Determine the (X, Y) coordinate at the center of the cell enclosing the given text.  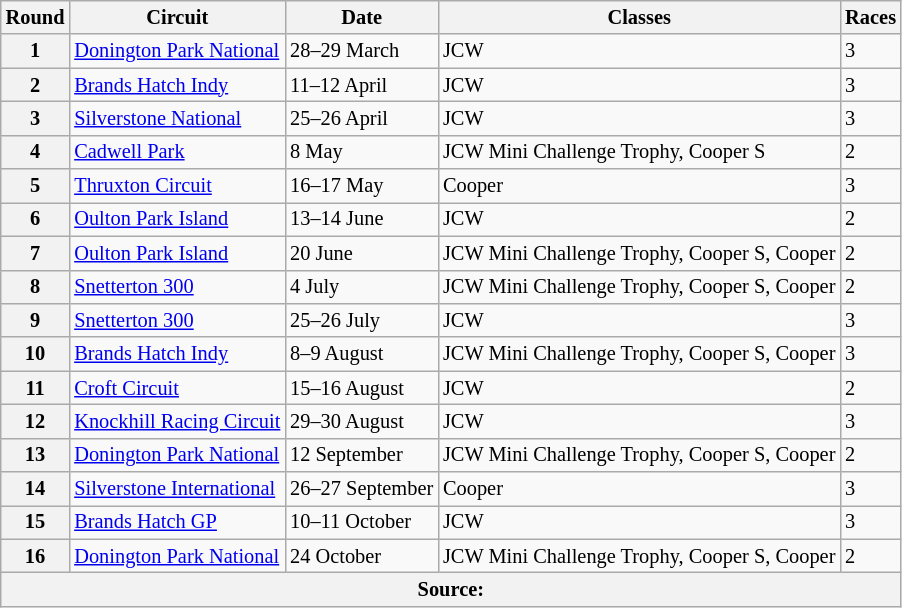
Knockhill Racing Circuit (177, 421)
24 October (362, 556)
11 (36, 388)
7 (36, 253)
12 (36, 421)
Thruxton Circuit (177, 186)
1 (36, 51)
8 (36, 287)
14 (36, 489)
Brands Hatch GP (177, 522)
Classes (639, 17)
Silverstone International (177, 489)
15–16 August (362, 388)
Circuit (177, 17)
13–14 June (362, 219)
Cadwell Park (177, 152)
Silverstone National (177, 118)
8 May (362, 152)
12 September (362, 455)
13 (36, 455)
5 (36, 186)
29–30 August (362, 421)
Races (870, 17)
26–27 September (362, 489)
10 (36, 354)
JCW Mini Challenge Trophy, Cooper S (639, 152)
16 (36, 556)
11–12 April (362, 85)
6 (36, 219)
9 (36, 320)
8–9 August (362, 354)
Date (362, 17)
Round (36, 17)
Croft Circuit (177, 388)
Source: (451, 589)
20 June (362, 253)
16–17 May (362, 186)
4 (36, 152)
28–29 March (362, 51)
25–26 July (362, 320)
15 (36, 522)
25–26 April (362, 118)
4 July (362, 287)
10–11 October (362, 522)
